Capture the cell that displays the provided text and extract its (X, Y) central coordinate. 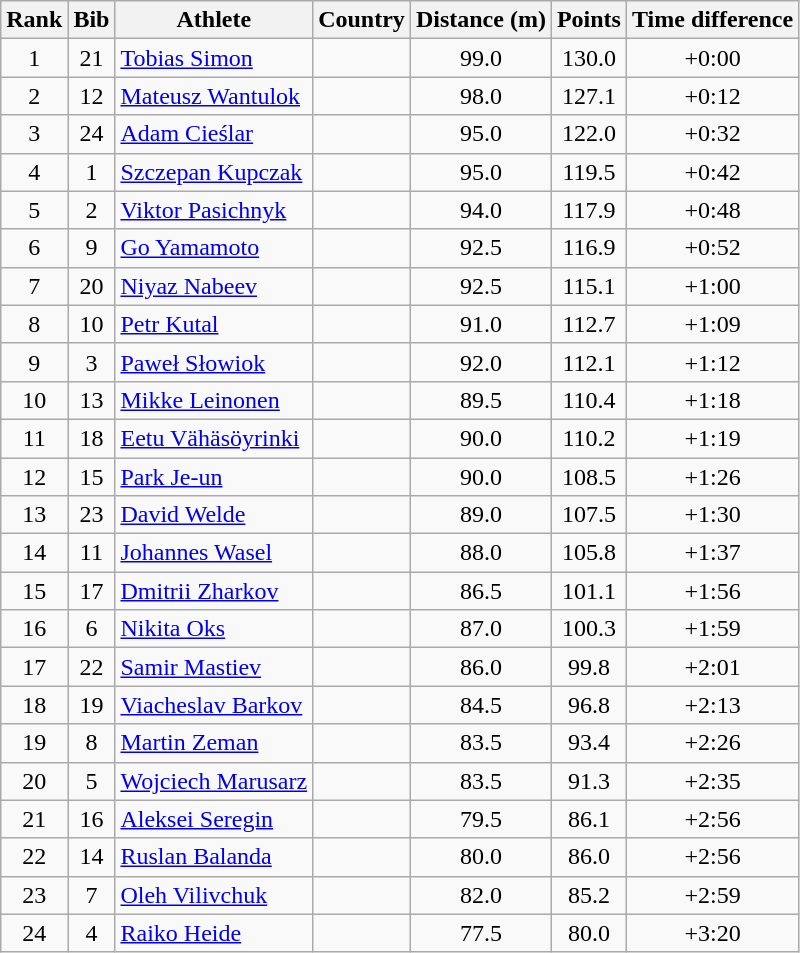
Mikke Leinonen (214, 400)
77.5 (480, 933)
Adam Cieślar (214, 134)
100.3 (588, 629)
86.5 (480, 591)
127.1 (588, 96)
Ruslan Balanda (214, 857)
119.5 (588, 172)
+1:26 (712, 477)
+0:32 (712, 134)
Viktor Pasichnyk (214, 210)
Bib (92, 20)
99.0 (480, 58)
Martin Zeman (214, 743)
85.2 (588, 895)
Mateusz Wantulok (214, 96)
110.4 (588, 400)
+1:18 (712, 400)
108.5 (588, 477)
Dmitrii Zharkov (214, 591)
94.0 (480, 210)
+0:12 (712, 96)
87.0 (480, 629)
79.5 (480, 819)
+1:12 (712, 362)
122.0 (588, 134)
89.5 (480, 400)
Points (588, 20)
93.4 (588, 743)
+2:13 (712, 705)
+1:59 (712, 629)
Tobias Simon (214, 58)
Niyaz Nabeev (214, 286)
Athlete (214, 20)
+1:00 (712, 286)
Aleksei Seregin (214, 819)
89.0 (480, 515)
Petr Kutal (214, 324)
David Welde (214, 515)
Oleh Vilivchuk (214, 895)
98.0 (480, 96)
91.3 (588, 781)
Time difference (712, 20)
112.7 (588, 324)
99.8 (588, 667)
130.0 (588, 58)
+2:59 (712, 895)
+0:42 (712, 172)
+2:01 (712, 667)
96.8 (588, 705)
Park Je-un (214, 477)
+3:20 (712, 933)
117.9 (588, 210)
107.5 (588, 515)
Samir Mastiev (214, 667)
+2:35 (712, 781)
+1:19 (712, 438)
+0:52 (712, 248)
+1:37 (712, 553)
+2:26 (712, 743)
Johannes Wasel (214, 553)
88.0 (480, 553)
92.0 (480, 362)
Country (362, 20)
Nikita Oks (214, 629)
91.0 (480, 324)
+1:30 (712, 515)
105.8 (588, 553)
84.5 (480, 705)
Raiko Heide (214, 933)
Paweł Słowiok (214, 362)
116.9 (588, 248)
+1:56 (712, 591)
Wojciech Marusarz (214, 781)
Eetu Vähäsöyrinki (214, 438)
Viacheslav Barkov (214, 705)
+0:48 (712, 210)
101.1 (588, 591)
+0:00 (712, 58)
Szczepan Kupczak (214, 172)
86.1 (588, 819)
115.1 (588, 286)
+1:09 (712, 324)
112.1 (588, 362)
Distance (m) (480, 20)
Rank (34, 20)
Go Yamamoto (214, 248)
82.0 (480, 895)
110.2 (588, 438)
